Find where the given text appears and provide that cell's center as (X, Y) coordinate. 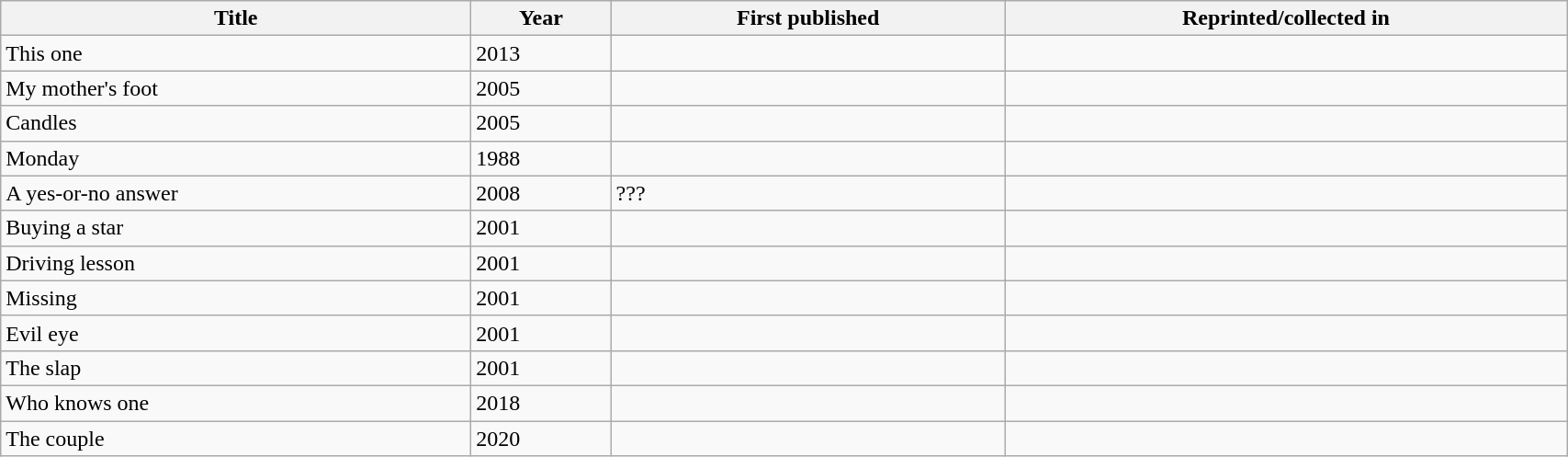
My mother's foot (236, 88)
2018 (541, 403)
2020 (541, 439)
Title (236, 18)
Monday (236, 158)
Who knows one (236, 403)
Buying a star (236, 228)
The couple (236, 439)
The slap (236, 368)
This one (236, 53)
2008 (541, 193)
Reprinted/collected in (1286, 18)
Missing (236, 298)
Driving lesson (236, 263)
First published (808, 18)
Candles (236, 123)
2013 (541, 53)
??? (808, 193)
1988 (541, 158)
A yes-or-no answer (236, 193)
Year (541, 18)
Evil eye (236, 333)
